Provide the (x, y) coordinate of the cell's center where the given text is located.  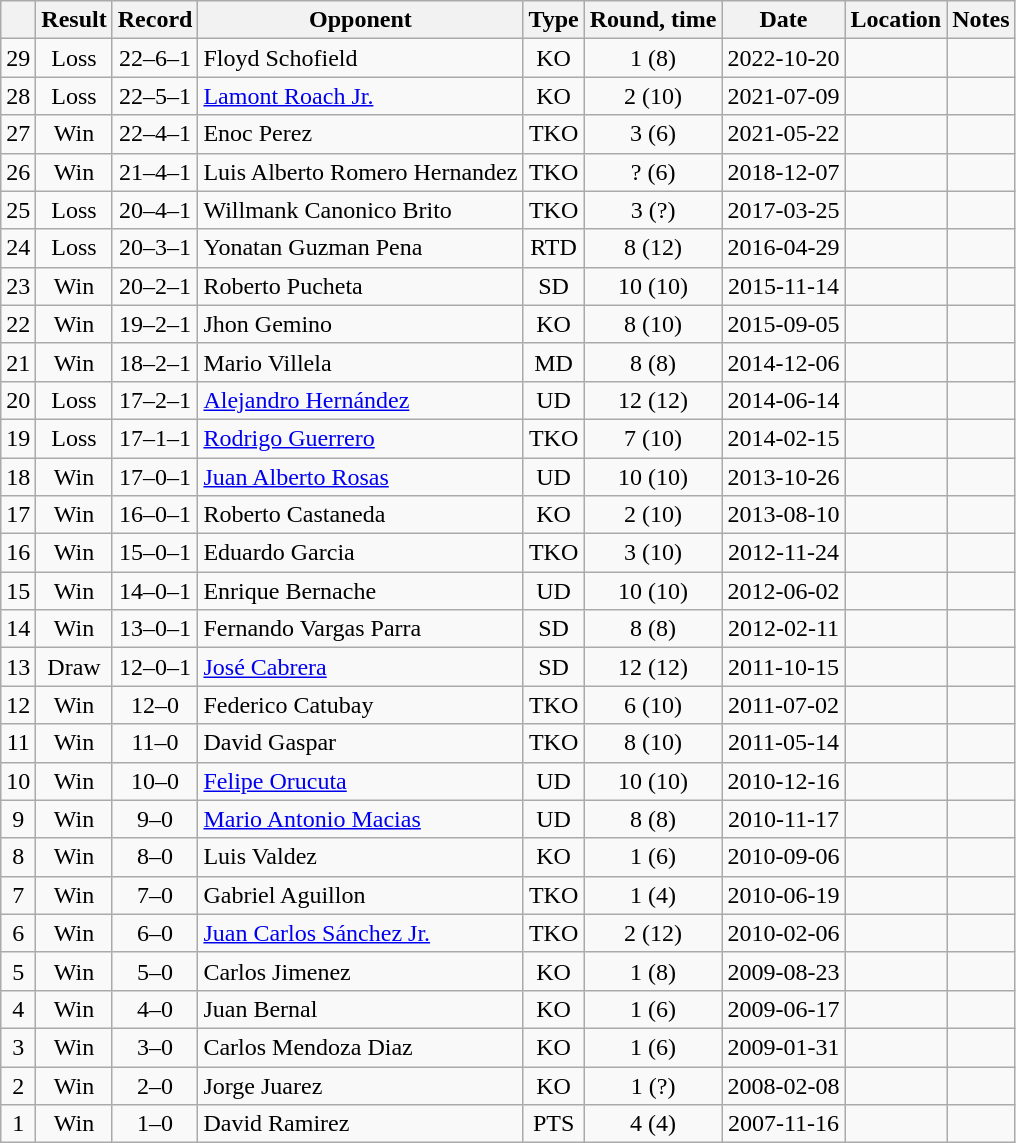
Mario Antonio Macias (360, 819)
3–0 (155, 1047)
Fernando Vargas Parra (360, 629)
16 (18, 553)
19 (18, 438)
4 (4) (653, 1124)
Rodrigo Guerrero (360, 438)
Lamont Roach Jr. (360, 96)
17–1–1 (155, 438)
2 (12) (653, 933)
PTS (554, 1124)
2014-02-15 (784, 438)
2012-11-24 (784, 553)
22–6–1 (155, 58)
5–0 (155, 971)
2007-11-16 (784, 1124)
5 (18, 971)
Roberto Pucheta (360, 286)
3 (10) (653, 553)
2021-07-09 (784, 96)
Jorge Juarez (360, 1085)
2012-02-11 (784, 629)
7 (10) (653, 438)
Enoc Perez (360, 134)
18–2–1 (155, 362)
Luis Valdez (360, 857)
Carlos Jimenez (360, 971)
4–0 (155, 1009)
? (6) (653, 172)
7 (18, 895)
29 (18, 58)
21–4–1 (155, 172)
3 (18, 1047)
13–0–1 (155, 629)
RTD (554, 248)
17–2–1 (155, 400)
8 (12) (653, 248)
22 (18, 324)
2013-08-10 (784, 515)
Draw (74, 667)
MD (554, 362)
2010-11-17 (784, 819)
8 (18, 857)
12–0 (155, 705)
20 (18, 400)
Floyd Schofield (360, 58)
10 (18, 781)
26 (18, 172)
Yonatan Guzman Pena (360, 248)
Location (896, 20)
Enrique Bernache (360, 591)
2009-08-23 (784, 971)
24 (18, 248)
6 (10) (653, 705)
9 (18, 819)
2011-05-14 (784, 743)
Juan Alberto Rosas (360, 477)
4 (18, 1009)
18 (18, 477)
2016-04-29 (784, 248)
2010-06-19 (784, 895)
12–0–1 (155, 667)
Felipe Orucuta (360, 781)
16–0–1 (155, 515)
15 (18, 591)
12 (18, 705)
David Ramirez (360, 1124)
10–0 (155, 781)
13 (18, 667)
Carlos Mendoza Diaz (360, 1047)
Eduardo Garcia (360, 553)
Luis Alberto Romero Hernandez (360, 172)
19–2–1 (155, 324)
25 (18, 210)
14–0–1 (155, 591)
Notes (981, 20)
Juan Carlos Sánchez Jr. (360, 933)
17–0–1 (155, 477)
2014-06-14 (784, 400)
1 (4) (653, 895)
2 (18, 1085)
11–0 (155, 743)
2018-12-07 (784, 172)
Date (784, 20)
Record (155, 20)
2009-06-17 (784, 1009)
2015-09-05 (784, 324)
6–0 (155, 933)
11 (18, 743)
22–5–1 (155, 96)
2011-10-15 (784, 667)
28 (18, 96)
17 (18, 515)
2021-05-22 (784, 134)
2008-02-08 (784, 1085)
14 (18, 629)
Alejandro Hernández (360, 400)
15–0–1 (155, 553)
David Gaspar (360, 743)
9–0 (155, 819)
3 (?) (653, 210)
2011-07-02 (784, 705)
Opponent (360, 20)
1–0 (155, 1124)
2009-01-31 (784, 1047)
7–0 (155, 895)
27 (18, 134)
1 (18, 1124)
22–4–1 (155, 134)
Federico Catubay (360, 705)
2022-10-20 (784, 58)
8–0 (155, 857)
20–2–1 (155, 286)
20–4–1 (155, 210)
1 (?) (653, 1085)
2014-12-06 (784, 362)
Round, time (653, 20)
Mario Villela (360, 362)
21 (18, 362)
José Cabrera (360, 667)
2012-06-02 (784, 591)
2–0 (155, 1085)
2010-12-16 (784, 781)
2013-10-26 (784, 477)
6 (18, 933)
2010-09-06 (784, 857)
20–3–1 (155, 248)
3 (6) (653, 134)
Gabriel Aguillon (360, 895)
Roberto Castaneda (360, 515)
Juan Bernal (360, 1009)
Result (74, 20)
2015-11-14 (784, 286)
23 (18, 286)
2017-03-25 (784, 210)
Willmank Canonico Brito (360, 210)
2010-02-06 (784, 933)
Jhon Gemino (360, 324)
Type (554, 20)
